Return [x, y] of the center of cell containing provided text 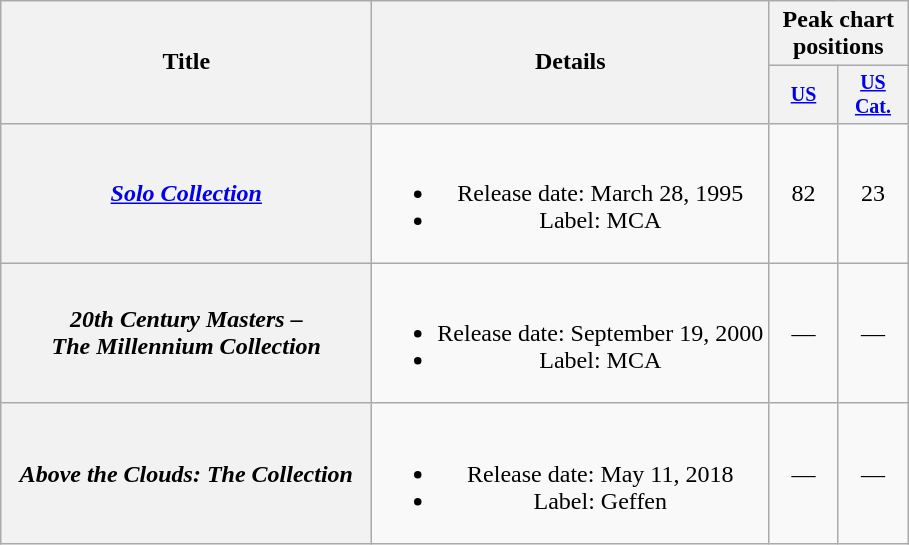
82 [804, 193]
23 [872, 193]
USCat. [872, 94]
Release date: May 11, 2018Label: Geffen [570, 473]
Title [186, 62]
Release date: March 28, 1995Label: MCA [570, 193]
Details [570, 62]
US [804, 94]
Peak chart positions [838, 34]
Solo Collection [186, 193]
20th Century Masters – The Millennium Collection [186, 333]
Above the Clouds: The Collection [186, 473]
Release date: September 19, 2000Label: MCA [570, 333]
